For the text-containing cell, return its midpoint in [X, Y] coordinate format. 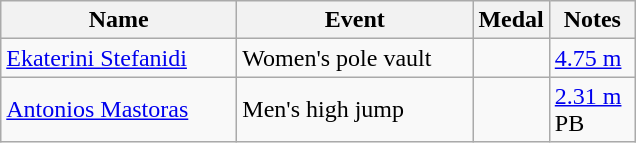
Event [355, 20]
2.31 m PB [592, 110]
Name [119, 20]
Men's high jump [355, 110]
Women's pole vault [355, 58]
Antonios Mastoras [119, 110]
4.75 m [592, 58]
Ekaterini Stefanidi [119, 58]
Notes [592, 20]
Medal [511, 20]
